Scan for the cell matching the given text and deliver its [X, Y] coordinate at center. 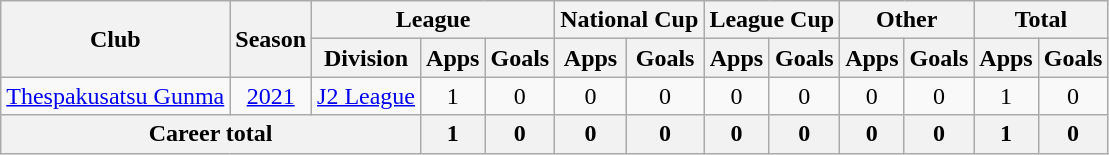
League [434, 20]
J2 League [366, 96]
Career total [211, 134]
Other [907, 20]
2021 [271, 96]
Division [366, 58]
Total [1041, 20]
Club [116, 39]
Season [271, 39]
Thespakusatsu Gunma [116, 96]
National Cup [630, 20]
League Cup [772, 20]
